Search for the cell housing the specified text and yield its [x, y] center coordinate. 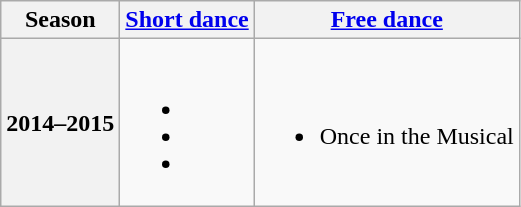
Free dance [386, 20]
Once in the Musical [386, 122]
Season [60, 20]
2014–2015 [60, 122]
Short dance [187, 20]
